From the cell containing the given text, extract its center point as (X, Y) coordinate. 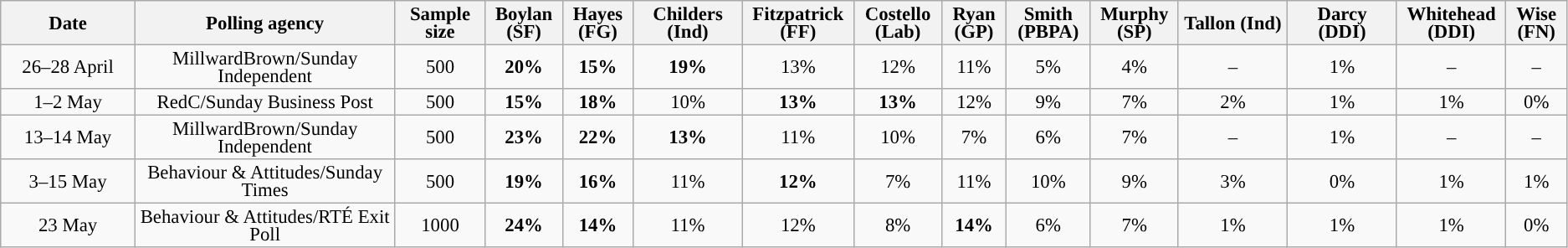
Darcy (DDI) (1342, 23)
Boylan (SF) (524, 23)
Whitehead (DDI) (1451, 23)
Murphy (SP) (1135, 23)
RedC/Sunday Business Post (264, 102)
1–2 May (69, 102)
26–28 April (69, 67)
13–14 May (69, 137)
Behaviour & Attitudes/Sunday Times (264, 181)
4% (1135, 67)
Behaviour & Attitudes/RTÉ Exit Poll (264, 226)
3% (1233, 181)
Childers (Ind) (688, 23)
Hayes (FG) (597, 23)
8% (898, 226)
Ryan (GP) (974, 23)
Date (69, 23)
Polling agency (264, 23)
24% (524, 226)
Smith (PBPA) (1048, 23)
23% (524, 137)
16% (597, 181)
20% (524, 67)
3–15 May (69, 181)
Wise (FN) (1536, 23)
Sample size (440, 23)
23 May (69, 226)
2% (1233, 102)
18% (597, 102)
1000 (440, 226)
22% (597, 137)
5% (1048, 67)
Costello (Lab) (898, 23)
Tallon (Ind) (1233, 23)
Fitzpatrick (FF) (798, 23)
